Return (x, y) of the center of cell containing provided text 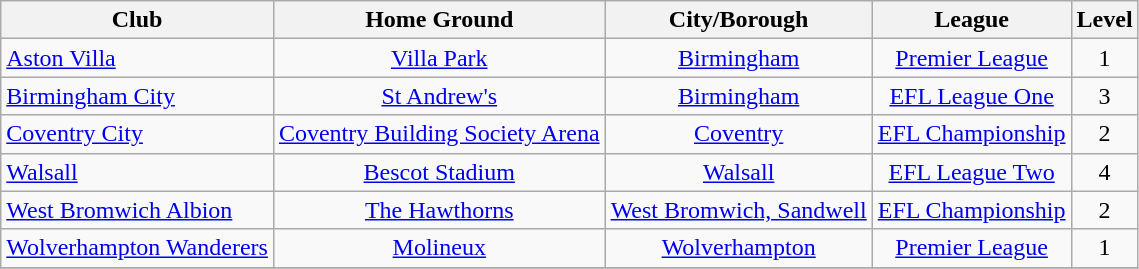
4 (1104, 172)
EFL League Two (972, 172)
Molineux (439, 248)
Coventry (738, 134)
The Hawthorns (439, 210)
City/Borough (738, 20)
Villa Park (439, 58)
Coventry City (138, 134)
Aston Villa (138, 58)
EFL League One (972, 96)
Coventry Building Society Arena (439, 134)
Birmingham City (138, 96)
Bescot Stadium (439, 172)
West Bromwich, Sandwell (738, 210)
Level (1104, 20)
West Bromwich Albion (138, 210)
St Andrew's (439, 96)
Wolverhampton Wanderers (138, 248)
Wolverhampton (738, 248)
League (972, 20)
Club (138, 20)
3 (1104, 96)
Home Ground (439, 20)
